From the cell containing the given text, extract its center point as (x, y) coordinate. 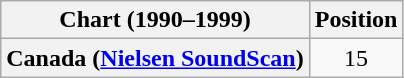
Canada (Nielsen SoundScan) (155, 58)
15 (356, 58)
Chart (1990–1999) (155, 20)
Position (356, 20)
